Scan for the cell matching the given text and deliver its [X, Y] coordinate at center. 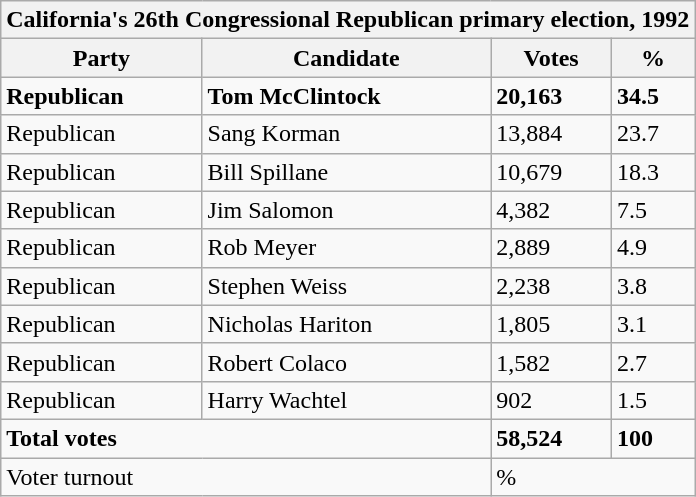
Bill Spillane [346, 172]
2,889 [552, 248]
Robert Colaco [346, 362]
902 [552, 400]
4.9 [652, 248]
18.3 [652, 172]
1,582 [552, 362]
California's 26th Congressional Republican primary election, 1992 [348, 20]
2,238 [552, 286]
Nicholas Hariton [346, 324]
2.7 [652, 362]
Voter turnout [246, 477]
58,524 [552, 438]
Jim Salomon [346, 210]
7.5 [652, 210]
Party [102, 58]
Total votes [246, 438]
Stephen Weiss [346, 286]
4,382 [552, 210]
100 [652, 438]
1,805 [552, 324]
Harry Wachtel [346, 400]
23.7 [652, 134]
Candidate [346, 58]
20,163 [552, 96]
3.8 [652, 286]
13,884 [552, 134]
3.1 [652, 324]
34.5 [652, 96]
Rob Meyer [346, 248]
Sang Korman [346, 134]
10,679 [552, 172]
1.5 [652, 400]
Tom McClintock [346, 96]
Votes [552, 58]
